Capture the cell that displays the provided text and extract its [X, Y] central coordinate. 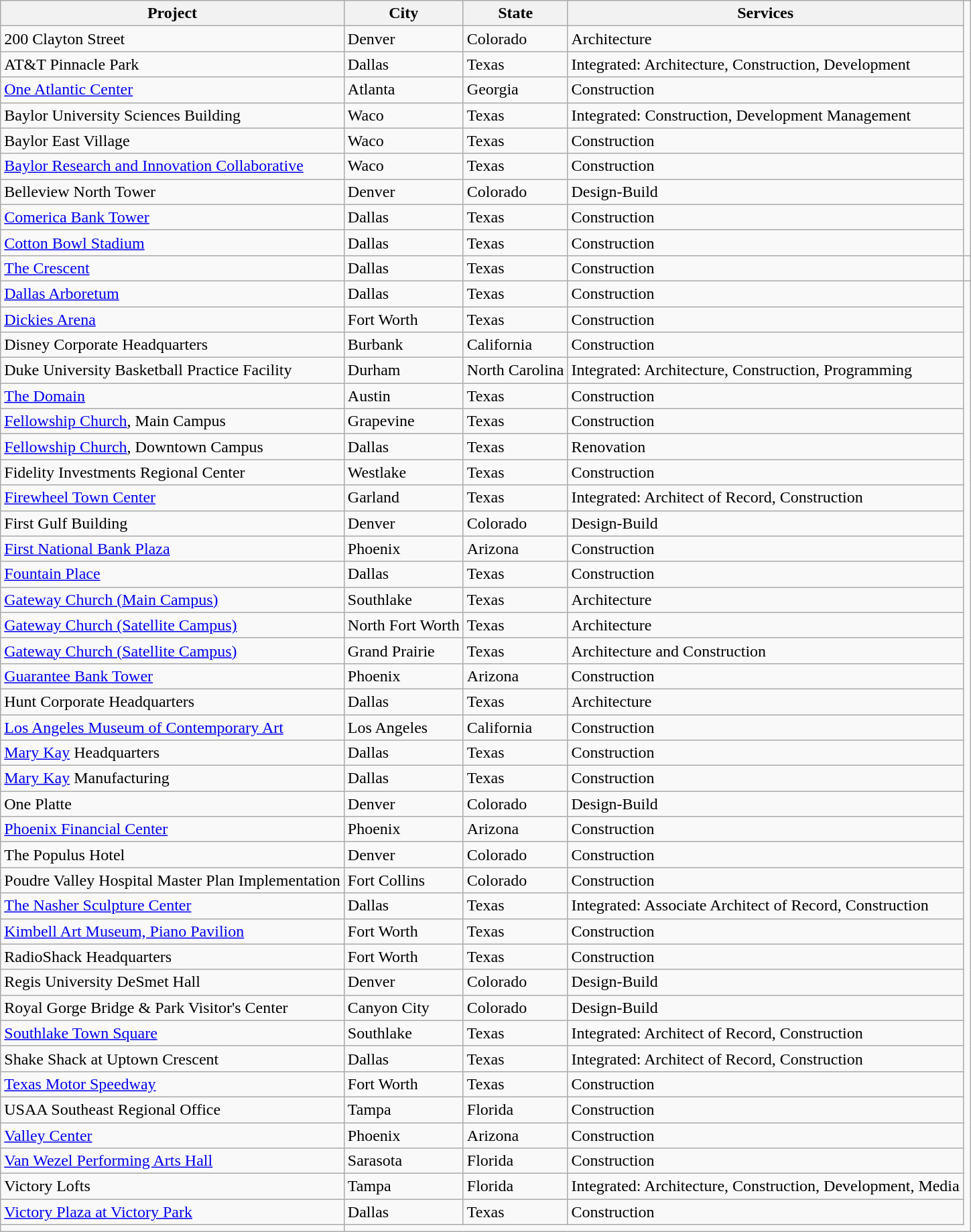
USAA Southeast Regional Office [173, 1109]
Mary Kay Headquarters [173, 753]
Renovation [765, 447]
North Carolina [515, 370]
Van Wezel Performing Arts Hall [173, 1161]
Sarasota [403, 1161]
Regis University DeSmet Hall [173, 982]
Georgia [515, 90]
Project [173, 13]
Durham [403, 370]
Architecture and Construction [765, 651]
Firewheel Town Center [173, 498]
The Crescent [173, 268]
Canyon City [403, 1008]
One Atlantic Center [173, 90]
Austin [403, 396]
Disney Corporate Headquarters [173, 345]
Services [765, 13]
The Populus Hotel [173, 855]
Fellowship Church, Main Campus [173, 421]
Poudre Valley Hospital Master Plan Implementation [173, 880]
Comerica Bank Tower [173, 217]
North Fort Worth [403, 625]
Dickies Arena [173, 320]
Fountain Place [173, 574]
First Gulf Building [173, 523]
Belleview North Tower [173, 192]
Grapevine [403, 421]
Garland [403, 498]
Grand Prairie [403, 651]
Kimbell Art Museum, Piano Pavilion [173, 931]
Atlanta [403, 90]
Integrated: Associate Architect of Record, Construction [765, 906]
Integrated: Architecture, Construction, Development, Media [765, 1186]
Fidelity Investments Regional Center [173, 472]
Victory Lofts [173, 1186]
One Platte [173, 804]
Los Angeles [403, 727]
Gateway Church (Main Campus) [173, 600]
The Domain [173, 396]
Phoenix Financial Center [173, 829]
State [515, 13]
The Nasher Sculpture Center [173, 906]
Valley Center [173, 1136]
Texas Motor Speedway [173, 1084]
Dallas Arboretum [173, 293]
200 Clayton Street [173, 39]
Integrated: Architecture, Construction, Programming [765, 370]
Royal Gorge Bridge & Park Visitor's Center [173, 1008]
RadioShack Headquarters [173, 957]
Los Angeles Museum of Contemporary Art [173, 727]
Fellowship Church, Downtown Campus [173, 447]
Shake Shack at Uptown Crescent [173, 1058]
City [403, 13]
Cotton Bowl Stadium [173, 243]
Mary Kay Manufacturing [173, 778]
Westlake [403, 472]
Integrated: Architecture, Construction, Development [765, 64]
Burbank [403, 345]
Hunt Corporate Headquarters [173, 701]
Duke University Basketball Practice Facility [173, 370]
Baylor University Sciences Building [173, 115]
AT&T Pinnacle Park [173, 64]
Baylor East Village [173, 141]
Fort Collins [403, 880]
Baylor Research and Innovation Collaborative [173, 166]
Victory Plaza at Victory Park [173, 1212]
First National Bank Plaza [173, 549]
Southlake Town Square [173, 1033]
Integrated: Construction, Development Management [765, 115]
Guarantee Bank Tower [173, 676]
